Search for the cell housing the specified text and yield its [x, y] center coordinate. 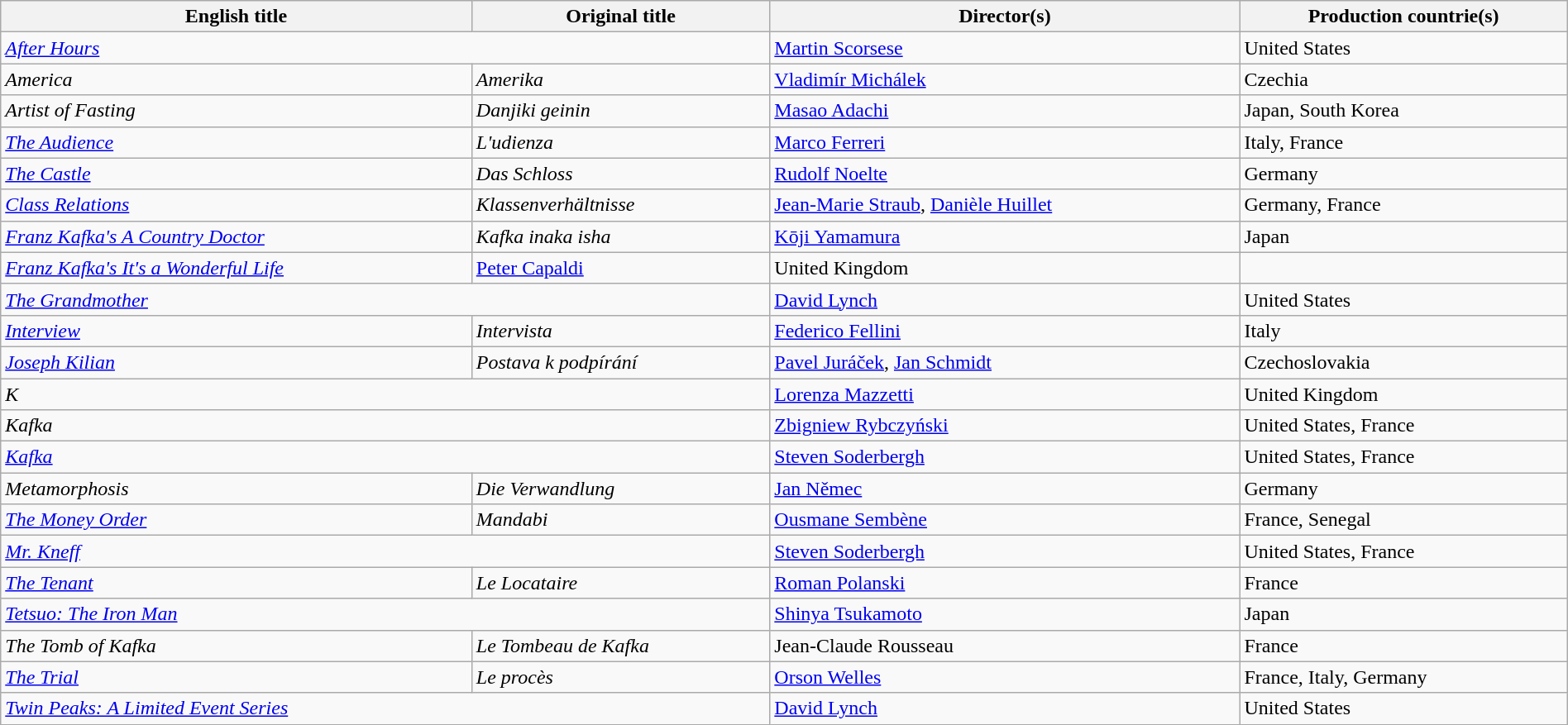
K [385, 394]
Intervista [620, 331]
The Castle [237, 174]
Ousmane Sembène [1005, 520]
The Audience [237, 142]
Japan, South Korea [1403, 111]
Tetsuo: The Iron Man [385, 614]
L'udienza [620, 142]
Jean-Claude Rousseau [1005, 646]
Jan Němec [1005, 489]
America [237, 79]
After Hours [385, 48]
France, Italy, Germany [1403, 677]
Metamorphosis [237, 489]
Le procès [620, 677]
Franz Kafka's A Country Doctor [237, 236]
Mr. Kneff [385, 551]
Le Locataire [620, 583]
Das Schloss [620, 174]
The Trial [237, 677]
Federico Fellini [1005, 331]
Kafka inaka isha [620, 236]
Mandabi [620, 520]
Lorenza Mazzetti [1005, 394]
Peter Capaldi [620, 268]
English title [237, 17]
Zbigniew Rybczyński [1005, 426]
Masao Adachi [1005, 111]
Interview [237, 331]
Orson Welles [1005, 677]
Roman Polanski [1005, 583]
Twin Peaks: A Limited Event Series [385, 708]
Marco Ferreri [1005, 142]
The Tenant [237, 583]
Director(s) [1005, 17]
Le Tombeau de Kafka [620, 646]
Kōji Yamamura [1005, 236]
Original title [620, 17]
Italy [1403, 331]
Franz Kafka's It's a Wonderful Life [237, 268]
Danjiki geinin [620, 111]
Amerika [620, 79]
Germany, France [1403, 205]
Shinya Tsukamoto [1005, 614]
Italy, France [1403, 142]
Klassenverhältnisse [620, 205]
Martin Scorsese [1005, 48]
Joseph Kilian [237, 362]
Die Verwandlung [620, 489]
Artist of Fasting [237, 111]
Class Relations [237, 205]
The Money Order [237, 520]
Rudolf Noelte [1005, 174]
The Grandmother [385, 299]
Postava k podpírání [620, 362]
The Tomb of Kafka [237, 646]
Production countrie(s) [1403, 17]
Pavel Juráček, Jan Schmidt [1005, 362]
Czechoslovakia [1403, 362]
France, Senegal [1403, 520]
Jean-Marie Straub, Danièle Huillet [1005, 205]
Vladimír Michálek [1005, 79]
Czechia [1403, 79]
